Locate the cell with the specified text and output its [X, Y] center coordinate. 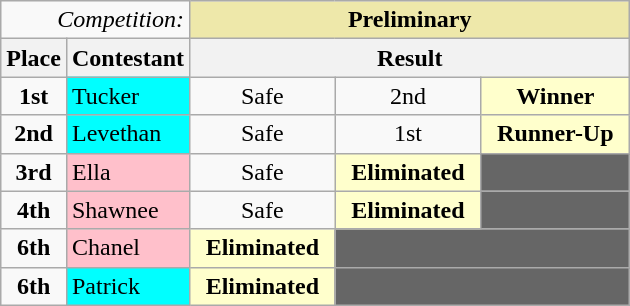
Place [34, 58]
Preliminary [410, 20]
4th [34, 210]
Shawnee [128, 210]
Ella [128, 172]
Tucker [128, 96]
Runner-Up [556, 134]
Winner [556, 96]
Competition: [96, 20]
Result [410, 58]
Contestant [128, 58]
Chanel [128, 248]
Patrick [128, 286]
3rd [34, 172]
Levethan [128, 134]
